Capture the cell that displays the provided text and extract its [X, Y] central coordinate. 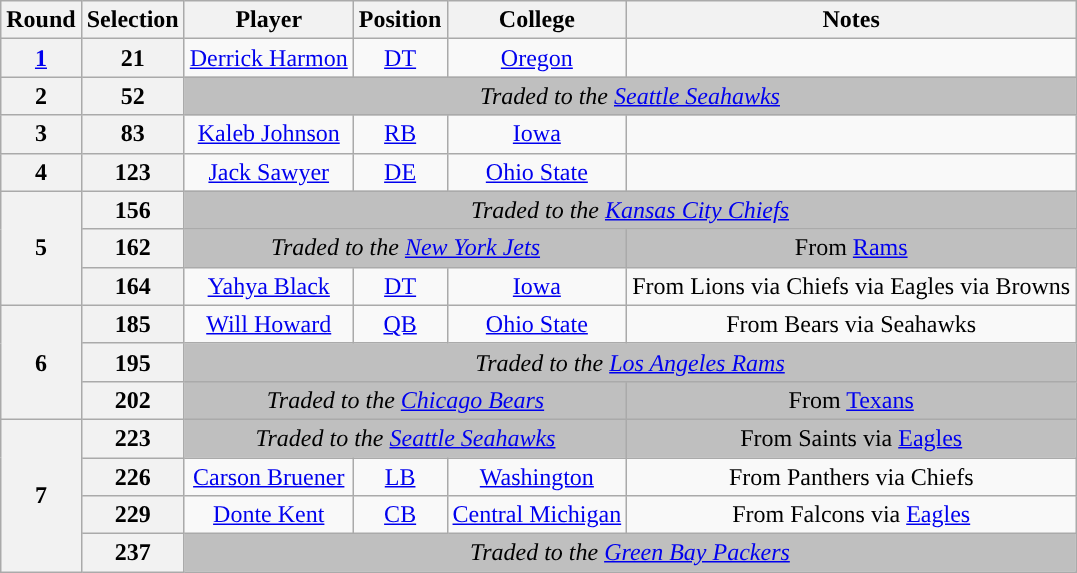
Jack Sawyer [268, 172]
6 [41, 362]
Traded to the Chicago Bears [405, 400]
LB [400, 477]
DE [400, 172]
164 [132, 286]
Selection [132, 20]
162 [132, 248]
From Saints via Eagles [852, 438]
4 [41, 172]
From Bears via Seahawks [852, 324]
College [537, 20]
Donte Kent [268, 515]
7 [41, 495]
RB [400, 134]
185 [132, 324]
QB [400, 324]
From Falcons via Eagles [852, 515]
From Lions via Chiefs via Eagles via Browns [852, 286]
Traded to the Kansas City Chiefs [630, 210]
Position [400, 20]
5 [41, 248]
123 [132, 172]
Central Michigan [537, 515]
Carson Bruener [268, 477]
Will Howard [268, 324]
156 [132, 210]
2 [41, 96]
Traded to the New York Jets [405, 248]
3 [41, 134]
Yahya Black [268, 286]
Kaleb Johnson [268, 134]
Derrick Harmon [268, 58]
Player [268, 20]
226 [132, 477]
223 [132, 438]
Washington [537, 477]
237 [132, 553]
1 [41, 58]
From Rams [852, 248]
229 [132, 515]
83 [132, 134]
202 [132, 400]
21 [132, 58]
52 [132, 96]
Notes [852, 20]
Oregon [537, 58]
Traded to the Green Bay Packers [630, 553]
Traded to the Los Angeles Rams [630, 362]
From Texans [852, 400]
CB [400, 515]
Round [41, 20]
From Panthers via Chiefs [852, 477]
195 [132, 362]
